Provide the (X, Y) coordinate of the cell's center where the given text is located.  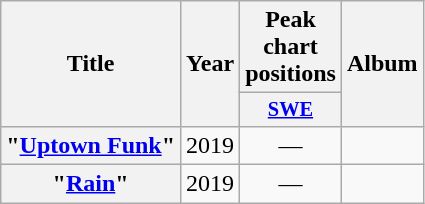
"Uptown Funk" (91, 145)
Album (382, 64)
Year (210, 64)
"Rain" (91, 184)
SWE (291, 110)
Title (91, 64)
Peak chart positions (291, 47)
